From the cell containing the given text, extract its center point as [x, y] coordinate. 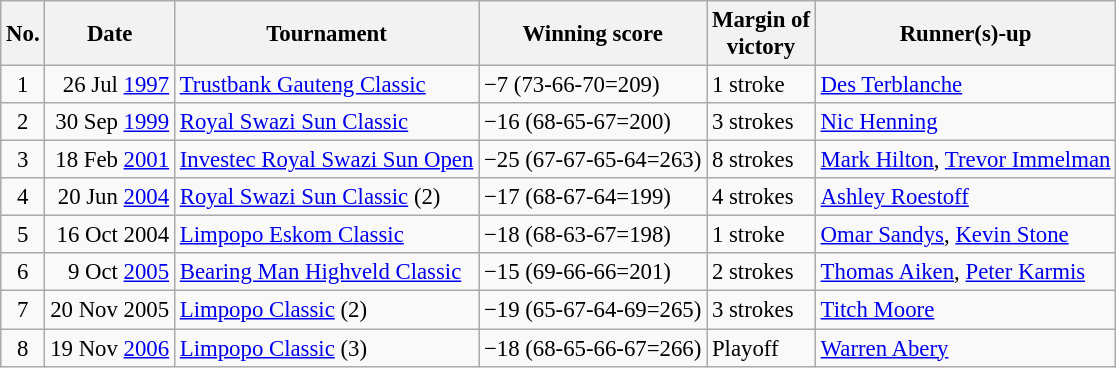
Tournament [326, 34]
−15 (69-66-66=201) [593, 273]
−17 (68-67-64=199) [593, 197]
Date [110, 34]
Royal Swazi Sun Classic (2) [326, 197]
Warren Abery [965, 348]
18 Feb 2001 [110, 160]
9 Oct 2005 [110, 273]
30 Sep 1999 [110, 122]
2 strokes [762, 273]
Margin ofvictory [762, 34]
Runner(s)-up [965, 34]
−19 (65-67-64-69=265) [593, 310]
Bearing Man Highveld Classic [326, 273]
16 Oct 2004 [110, 235]
Des Terblanche [965, 85]
4 strokes [762, 197]
−7 (73-66-70=209) [593, 85]
Omar Sandys, Kevin Stone [965, 235]
3 [23, 160]
−16 (68-65-67=200) [593, 122]
19 Nov 2006 [110, 348]
−25 (67-67-65-64=263) [593, 160]
1 [23, 85]
Thomas Aiken, Peter Karmis [965, 273]
6 [23, 273]
Trustbank Gauteng Classic [326, 85]
Investec Royal Swazi Sun Open [326, 160]
20 Nov 2005 [110, 310]
Royal Swazi Sun Classic [326, 122]
Ashley Roestoff [965, 197]
7 [23, 310]
No. [23, 34]
8 [23, 348]
5 [23, 235]
Titch Moore [965, 310]
−18 (68-63-67=198) [593, 235]
Limpopo Classic (3) [326, 348]
Limpopo Eskom Classic [326, 235]
2 [23, 122]
Mark Hilton, Trevor Immelman [965, 160]
20 Jun 2004 [110, 197]
Limpopo Classic (2) [326, 310]
Winning score [593, 34]
−18 (68-65-66-67=266) [593, 348]
Nic Henning [965, 122]
4 [23, 197]
Playoff [762, 348]
8 strokes [762, 160]
26 Jul 1997 [110, 85]
